Provide the [X, Y] coordinate of the cell's center where the given text is located.  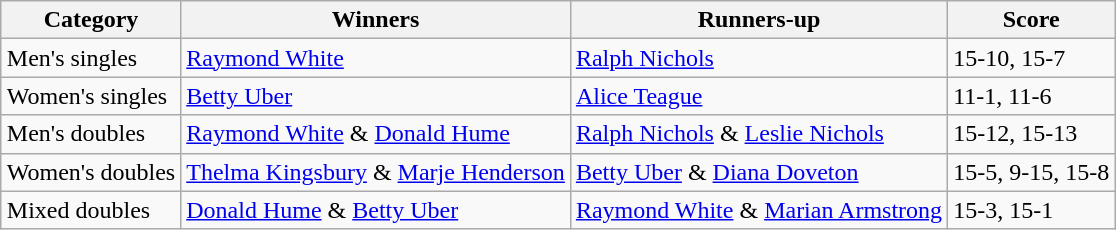
Raymond White [376, 58]
Men's singles [90, 58]
Runners-up [758, 20]
Betty Uber & Diana Doveton [758, 172]
Raymond White & Donald Hume [376, 134]
Category [90, 20]
Men's doubles [90, 134]
Betty Uber [376, 96]
Women's singles [90, 96]
15-10, 15-7 [1032, 58]
Ralph Nichols & Leslie Nichols [758, 134]
15-3, 15-1 [1032, 210]
11-1, 11-6 [1032, 96]
Alice Teague [758, 96]
Mixed doubles [90, 210]
Women's doubles [90, 172]
15-12, 15-13 [1032, 134]
Raymond White & Marian Armstrong [758, 210]
Ralph Nichols [758, 58]
Thelma Kingsbury & Marje Henderson [376, 172]
Donald Hume & Betty Uber [376, 210]
Winners [376, 20]
Score [1032, 20]
15-5, 9-15, 15-8 [1032, 172]
